Scan for the cell matching the given text and deliver its (X, Y) coordinate at center. 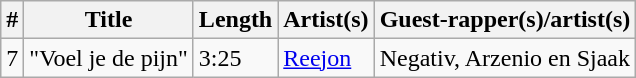
# (12, 20)
Title (109, 20)
7 (12, 58)
3:25 (235, 58)
Artist(s) (326, 20)
Length (235, 20)
Reejon (326, 58)
Guest-rapper(s)/artist(s) (505, 20)
"Voel je de pijn" (109, 58)
Negativ, Arzenio en Sjaak (505, 58)
